Return (X, Y) of the center of cell containing provided text 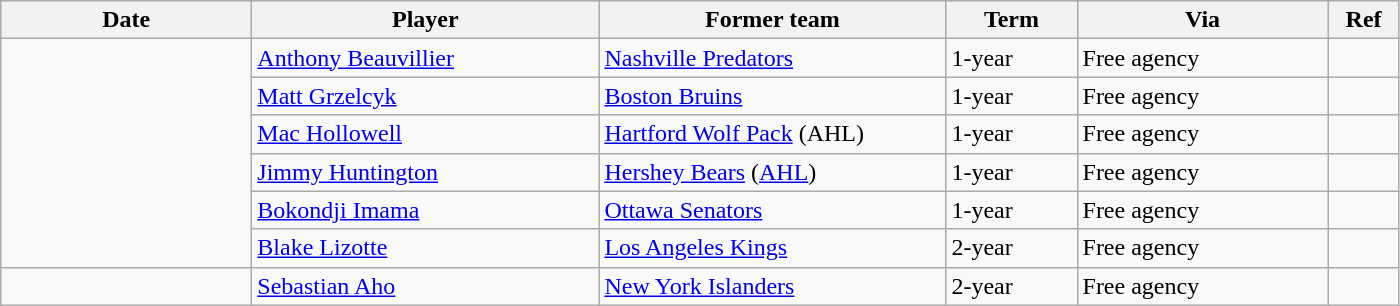
Ref (1364, 20)
Anthony Beauvillier (426, 58)
Hershey Bears (AHL) (772, 172)
Boston Bruins (772, 96)
Player (426, 20)
Via (1202, 20)
Mac Hollowell (426, 134)
Matt Grzelcyk (426, 96)
Bokondji Imama (426, 210)
Nashville Predators (772, 58)
Date (126, 20)
Jimmy Huntington (426, 172)
Los Angeles Kings (772, 248)
Sebastian Aho (426, 286)
Term (1012, 20)
Blake Lizotte (426, 248)
Hartford Wolf Pack (AHL) (772, 134)
New York Islanders (772, 286)
Ottawa Senators (772, 210)
Former team (772, 20)
